Provide the [x, y] coordinate of the cell's center where the given text is located.  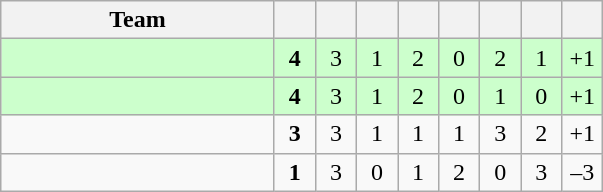
Team [138, 20]
–3 [582, 172]
